Identify which cell holds the provided text, then report its (x, y) central coordinate. 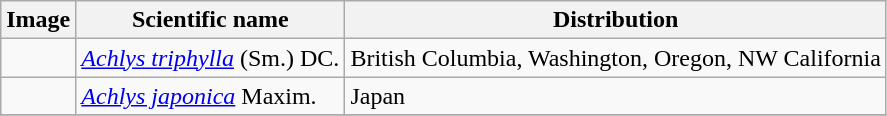
Scientific name (210, 20)
Achlys japonica Maxim. (210, 96)
Distribution (616, 20)
Image (38, 20)
British Columbia, Washington, Oregon, NW California (616, 58)
Japan (616, 96)
Achlys triphylla (Sm.) DC. (210, 58)
